Determine the [X, Y] coordinate at the center of the cell enclosing the given text.  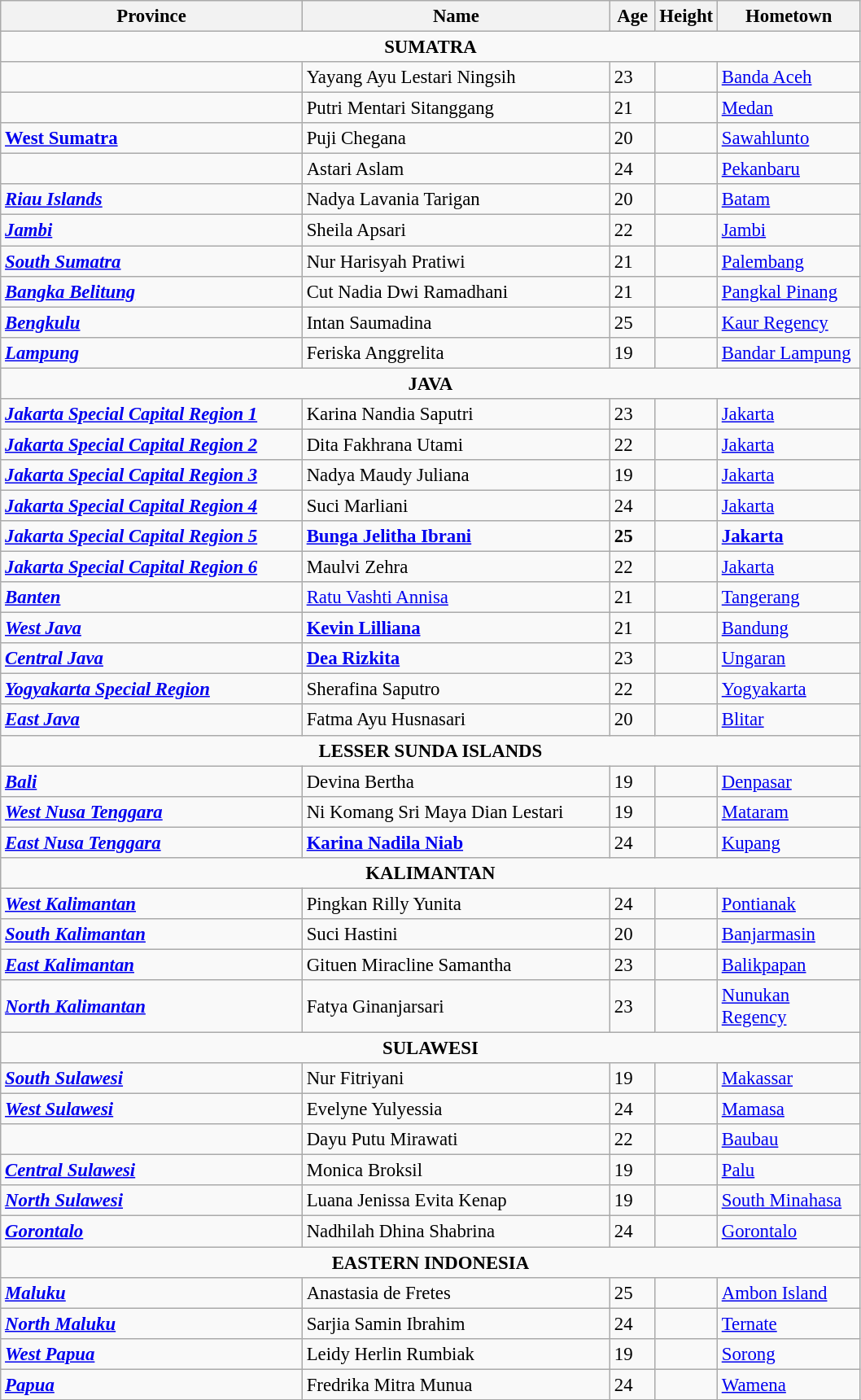
Central Java [151, 658]
Intan Saumadina [456, 322]
Nadhilah Dhina Shabrina [456, 1232]
Bangka Belitung [151, 291]
Yayang Ayu Lestari Ningsih [456, 77]
Pangkal Pinang [789, 291]
Anastasia de Fretes [456, 1293]
SULAWESI [430, 1048]
North Maluku [151, 1323]
Dea Rizkita [456, 658]
Palu [789, 1170]
Evelyne Yulyessia [456, 1109]
Bandar Lampung [789, 352]
Papua [151, 1385]
Medan [789, 108]
EASTERN INDONESIA [430, 1262]
Maulvi Zehra [456, 567]
Puji Chegana [456, 138]
Jakarta Special Capital Region 3 [151, 475]
Sherafina Saputro [456, 689]
Jakarta Special Capital Region 5 [151, 536]
Nadya Maudy Juliana [456, 475]
Maluku [151, 1293]
Height [686, 16]
Nur Harisyah Pratiwi [456, 261]
Sarjia Samin Ibrahim [456, 1323]
Karina Nadila Niab [456, 842]
Yogyakarta Special Region [151, 689]
Makassar [789, 1078]
Gituen Miracline Samantha [456, 965]
Denpasar [789, 781]
Mataram [789, 812]
Jakarta Special Capital Region 4 [151, 505]
Putri Mentari Sitanggang [456, 108]
Nur Fitriyani [456, 1078]
Blitar [789, 720]
Bandung [789, 628]
Kupang [789, 842]
East Kalimantan [151, 965]
West Sumatra [151, 138]
Nadya Lavania Tarigan [456, 199]
Jakarta Special Capital Region 6 [151, 567]
West Kalimantan [151, 903]
Astari Aslam [456, 169]
Sheila Apsari [456, 230]
Tangerang [789, 597]
Suci Marliani [456, 505]
Province [151, 16]
Bengkulu [151, 322]
Fredrika Mitra Munua [456, 1385]
Age [632, 16]
North Sulawesi [151, 1201]
Ratu Vashti Annisa [456, 597]
Batam [789, 199]
Banda Aceh [789, 77]
LESSER SUNDA ISLANDS [430, 750]
Pekanbaru [789, 169]
Mamasa [789, 1109]
West Nusa Tenggara [151, 812]
Dayu Putu Mirawati [456, 1140]
Wamena [789, 1385]
Bunga Jelitha Ibrani [456, 536]
South Kalimantan [151, 934]
South Sulawesi [151, 1078]
JAVA [430, 383]
Palembang [789, 261]
Kaur Regency [789, 322]
Luana Jenissa Evita Kenap [456, 1201]
South Sumatra [151, 261]
Name [456, 16]
KALIMANTAN [430, 873]
Devina Bertha [456, 781]
Banten [151, 597]
North Kalimantan [151, 1006]
Fatma Ayu Husnasari [456, 720]
Fatya Ginanjarsari [456, 1006]
Yogyakarta [789, 689]
West Papua [151, 1354]
SUMATRA [430, 47]
Feriska Anggrelita [456, 352]
Lampung [151, 352]
Leidy Herlin Rumbiak [456, 1354]
West Sulawesi [151, 1109]
Banjarmasin [789, 934]
East Nusa Tenggara [151, 842]
Cut Nadia Dwi Ramadhani [456, 291]
Dita Fakhrana Utami [456, 444]
Sorong [789, 1354]
Balikpapan [789, 965]
Pingkan Rilly Yunita [456, 903]
East Java [151, 720]
Central Sulawesi [151, 1170]
Monica Broksil [456, 1170]
Ternate [789, 1323]
Kevin Lilliana [456, 628]
Jakarta Special Capital Region 1 [151, 414]
Ambon Island [789, 1293]
Pontianak [789, 903]
Hometown [789, 16]
Jakarta Special Capital Region 2 [151, 444]
Ni Komang Sri Maya Dian Lestari [456, 812]
Karina Nandia Saputri [456, 414]
Suci Hastini [456, 934]
Riau Islands [151, 199]
Ungaran [789, 658]
Bali [151, 781]
West Java [151, 628]
Baubau [789, 1140]
South Minahasa [789, 1201]
Sawahlunto [789, 138]
Nunukan Regency [789, 1006]
